Pinpoint the cell where the given text exists, returning its [x, y] midpoint coordinate. 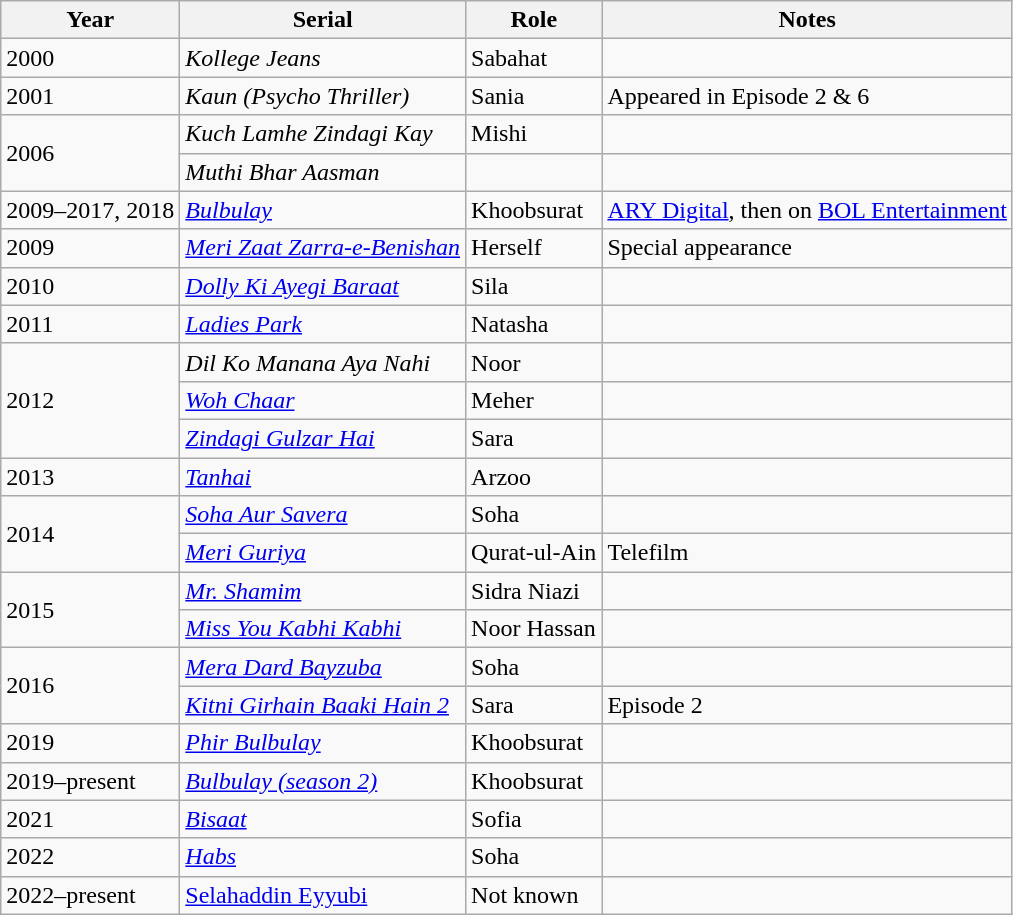
Woh Chaar [323, 400]
Notes [808, 20]
Year [90, 20]
2021 [90, 819]
Meri Zaat Zarra-e-Benishan [323, 248]
Bulbulay (season 2) [323, 781]
2014 [90, 534]
Dil Ko Manana Aya Nahi [323, 362]
Arzoo [534, 477]
Bisaat [323, 819]
Tanhai [323, 477]
Habs [323, 857]
2010 [90, 286]
Herself [534, 248]
Kuch Lamhe Zindagi Kay [323, 134]
Natasha [534, 324]
Role [534, 20]
Serial [323, 20]
Telefilm [808, 553]
Special appearance [808, 248]
2006 [90, 153]
Kitni Girhain Baaki Hain 2 [323, 705]
Mishi [534, 134]
Phir Bulbulay [323, 743]
Episode 2 [808, 705]
Kaun (Psycho Thriller) [323, 96]
Sabahat [534, 58]
2000 [90, 58]
Kollege Jeans [323, 58]
2013 [90, 477]
Sidra Niazi [534, 591]
2012 [90, 400]
Meri Guriya [323, 553]
Not known [534, 895]
2022–present [90, 895]
Mr. Shamim [323, 591]
Appeared in Episode 2 & 6 [808, 96]
2019 [90, 743]
Selahaddin Eyyubi [323, 895]
2016 [90, 686]
Meher [534, 400]
Mera Dard Bayzuba [323, 667]
2019–present [90, 781]
ARY Digital, then on BOL Entertainment [808, 210]
Noor Hassan [534, 629]
2015 [90, 610]
Zindagi Gulzar Hai [323, 438]
Sila [534, 286]
Muthi Bhar Aasman [323, 172]
Dolly Ki Ayegi Baraat [323, 286]
2011 [90, 324]
Miss You Kabhi Kabhi [323, 629]
Bulbulay [323, 210]
Sania [534, 96]
2001 [90, 96]
Sofia [534, 819]
Qurat-ul-Ain [534, 553]
2022 [90, 857]
Noor [534, 362]
Ladies Park [323, 324]
Soha Aur Savera [323, 515]
2009–2017, 2018 [90, 210]
2009 [90, 248]
